Determine the [x, y] coordinate at the center of the cell enclosing the given text.  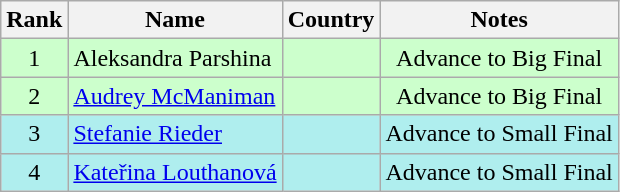
Audrey McManiman [175, 96]
Name [175, 20]
Aleksandra Parshina [175, 58]
Stefanie Rieder [175, 134]
4 [34, 172]
1 [34, 58]
Kateřina Louthanová [175, 172]
Notes [499, 20]
3 [34, 134]
2 [34, 96]
Country [331, 20]
Rank [34, 20]
